Capture the cell that displays the provided text and extract its [x, y] central coordinate. 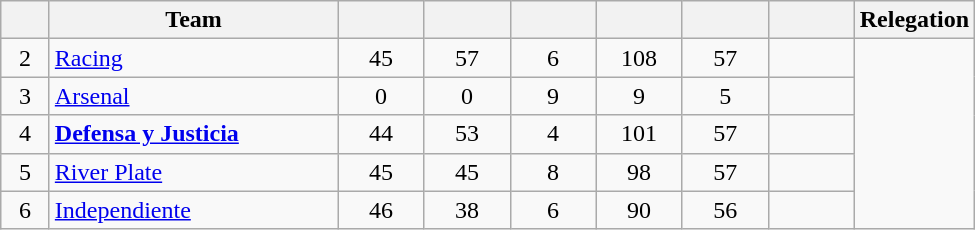
Defensa y Justicia [194, 134]
108 [639, 58]
90 [639, 210]
Team [194, 20]
Relegation [914, 20]
2 [26, 58]
101 [639, 134]
98 [639, 172]
44 [381, 134]
46 [381, 210]
8 [553, 172]
3 [26, 96]
38 [467, 210]
Arsenal [194, 96]
Independiente [194, 210]
53 [467, 134]
56 [725, 210]
Racing [194, 58]
River Plate [194, 172]
